Return the [X, Y] coordinate for the center point of the cell that contains the specified text.  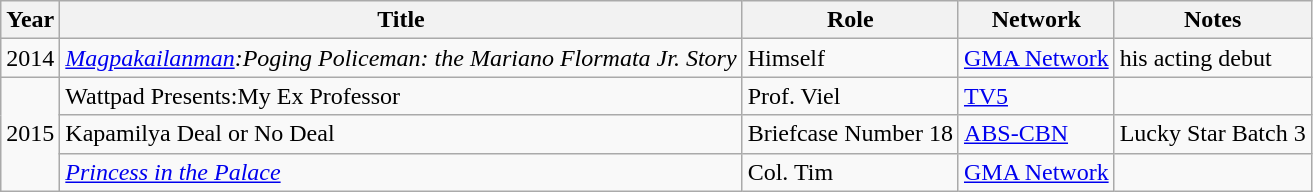
2015 [30, 134]
Kapamilya Deal or No Deal [401, 134]
Role [850, 20]
2014 [30, 58]
Magpakailanman:Poging Policeman: the Mariano Flormata Jr. Story [401, 58]
Prof. Viel [850, 96]
Notes [1212, 20]
Princess in the Palace [401, 172]
his acting debut [1212, 58]
Lucky Star Batch 3 [1212, 134]
TV5 [1036, 96]
Briefcase Number 18 [850, 134]
Year [30, 20]
Network [1036, 20]
Himself [850, 58]
ABS-CBN [1036, 134]
Title [401, 20]
Wattpad Presents:My Ex Professor [401, 96]
Col. Tim [850, 172]
